For the text-containing cell, return its midpoint in [x, y] coordinate format. 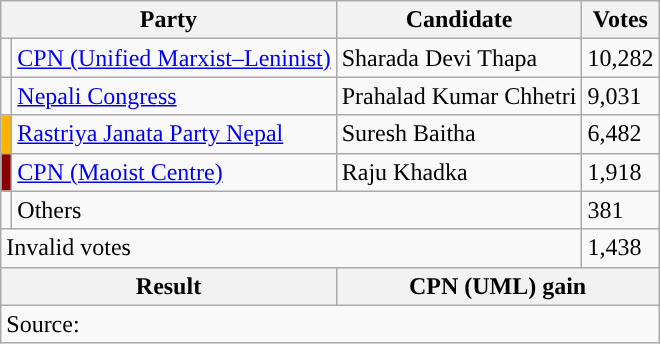
1,918 [620, 172]
CPN (Maoist Centre) [174, 172]
381 [620, 210]
9,031 [620, 96]
Raju Khadka [459, 172]
Source: [330, 324]
Nepali Congress [174, 96]
Suresh Baitha [459, 134]
Sharada Devi Thapa [459, 58]
10,282 [620, 58]
CPN (UML) gain [498, 286]
1,438 [620, 248]
Prahalad Kumar Chhetri [459, 96]
Result [168, 286]
Party [168, 20]
Votes [620, 20]
Candidate [459, 20]
Invalid votes [292, 248]
CPN (Unified Marxist–Leninist) [174, 58]
Others [297, 210]
Rastriya Janata Party Nepal [174, 134]
6,482 [620, 134]
